Scan for the cell matching the given text and deliver its [X, Y] coordinate at center. 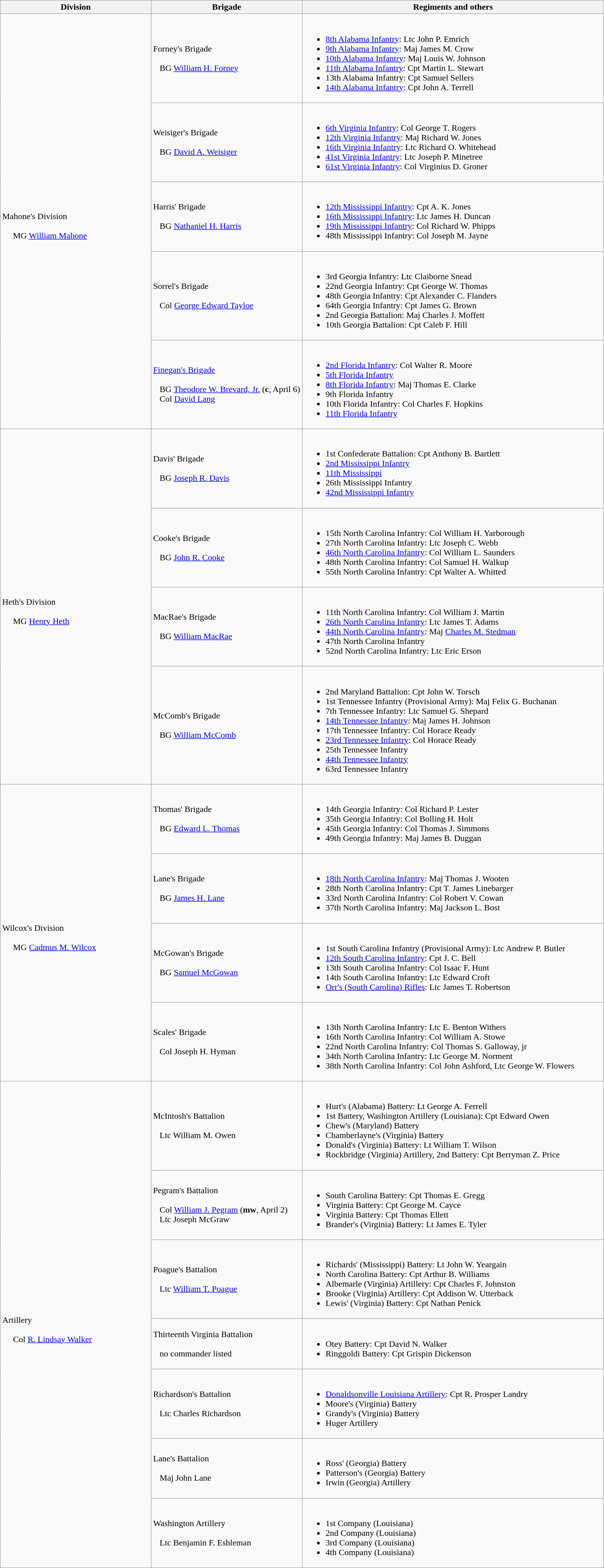
Richardson's Battalion Ltc Charles Richardson [226, 1404]
Thomas' Brigade BG Edward L. Thomas [226, 819]
Donaldsonville Louisiana Artillery: Cpt R. Prosper LandryMoore's (Virginia) BatteryGrandy's (Virginia) BatteryHuger Artillery [453, 1404]
McComb's Brigade BG William McComb [226, 725]
Lane's Brigade BG James H. Lane [226, 888]
Ross' (Georgia) BatteryPatterson's (Georgia) BatteryIrwin (Georgia) Artillery [453, 1468]
Scales' Brigade Col Joseph H. Hyman [226, 1042]
MacRae's Brigade BG William MacRae [226, 626]
1st Confederate Battalion: Cpt Anthony B. Bartlett2nd Mississippi Infantry11th Mississippi26th Mississippi Infantry42nd Mississippi Infantry [453, 468]
Regiments and others [453, 7]
Thirteenth Virginia Battalion no commander listed [226, 1344]
Mahone's Division MG William Mahone [76, 221]
Poague's Battalion Ltc William T. Poague [226, 1279]
Heth's Division MG Henry Heth [76, 606]
Washington Artillery Ltc Benjamin F. Eshleman [226, 1533]
Davis' Brigade BG Joseph R. Davis [226, 468]
Wilcox's Division MG Cadmus M. Wilcox [76, 933]
Forney's Brigade BG William H. Forney [226, 58]
Weisiger's Brigade BG David A. Weisiger [226, 142]
Harris' Brigade BG Nathaniel H. Harris [226, 217]
Lane's Battalion Maj John Lane [226, 1468]
McIntosh's Battalion Ltc William M. Owen [226, 1126]
Cooke's Brigade BG John R. Cooke [226, 548]
Division [76, 7]
Artillery Col R. Lindsay Walker [76, 1325]
1st Company (Louisiana)2nd Company (Louisiana)3rd Company (Louisiana)4th Company (Louisiana) [453, 1533]
Pegram's Battalion Col William J. Pegram (mw, April 2) Ltc Joseph McGraw [226, 1205]
Finegan's Brigade BG Theodore W. Brevard, Jr. (c, April 6) Col David Lang [226, 384]
Brigade [226, 7]
McGowan's Brigade BG Samuel McGowan [226, 962]
Otey Battery: Cpt David N. WalkerRinggoldi Battery: Cpt Grispin Dickenson [453, 1344]
Sorrel's Brigade Col George Edward Tayloe [226, 296]
